Identify which cell holds the provided text, then report its (X, Y) central coordinate. 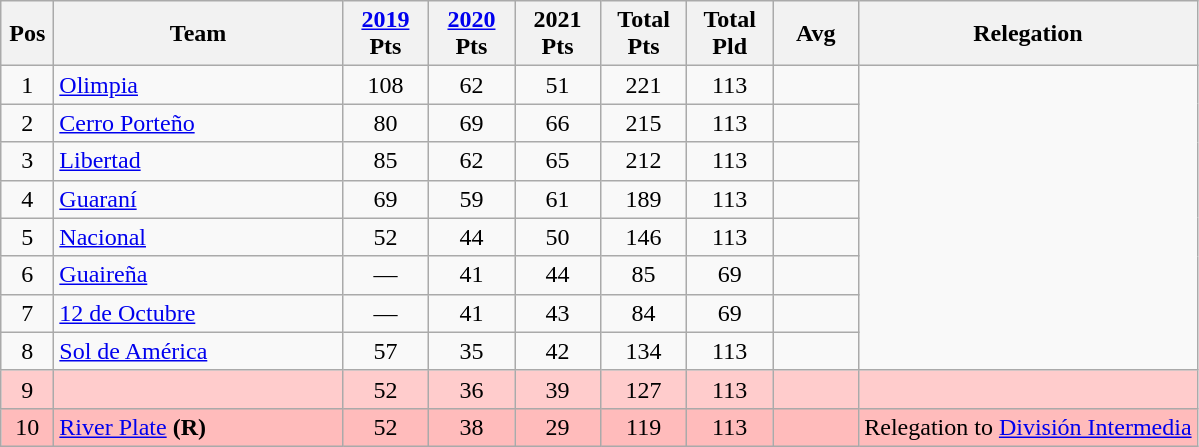
39 (557, 389)
215 (644, 123)
108 (385, 85)
2020Pts (471, 34)
Guaireña (198, 275)
Pos (28, 34)
7 (28, 313)
59 (471, 199)
9 (28, 389)
61 (557, 199)
River Plate (R) (198, 427)
51 (557, 85)
12 de Octubre (198, 313)
TotalPld (730, 34)
Cerro Porteño (198, 123)
Team (198, 34)
134 (644, 351)
8 (28, 351)
3 (28, 161)
2019Pts (385, 34)
Nacional (198, 237)
189 (644, 199)
119 (644, 427)
Libertad (198, 161)
84 (644, 313)
36 (471, 389)
2 (28, 123)
6 (28, 275)
Relegation (1028, 34)
29 (557, 427)
65 (557, 161)
10 (28, 427)
146 (644, 237)
42 (557, 351)
80 (385, 123)
Avg (816, 34)
221 (644, 85)
50 (557, 237)
5 (28, 237)
Olimpia (198, 85)
35 (471, 351)
57 (385, 351)
127 (644, 389)
212 (644, 161)
2021Pts (557, 34)
Relegation to División Intermedia (1028, 427)
Sol de América (198, 351)
38 (471, 427)
Guaraní (198, 199)
66 (557, 123)
43 (557, 313)
1 (28, 85)
4 (28, 199)
TotalPts (644, 34)
